Return the (x, y) coordinate for the center point of the cell that contains the specified text.  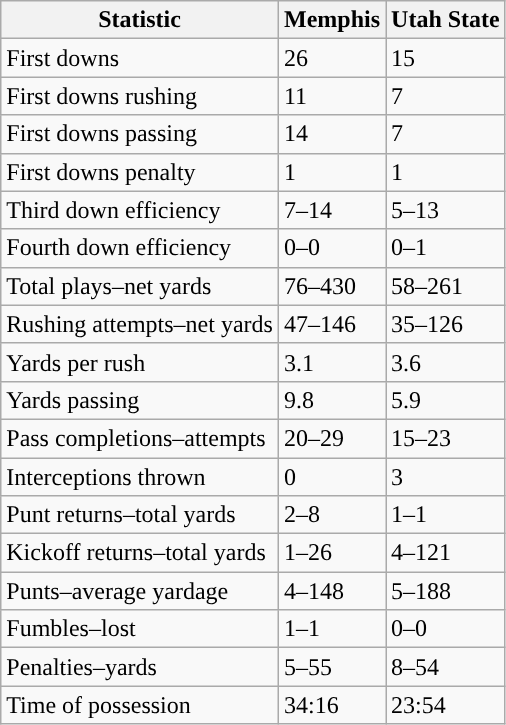
5–55 (332, 667)
Statistic (140, 20)
3 (446, 477)
Fumbles–lost (140, 629)
Punts–average yardage (140, 591)
Yards passing (140, 400)
0–1 (446, 248)
35–126 (446, 324)
Kickoff returns–total yards (140, 553)
Third down efficiency (140, 210)
Penalties–yards (140, 667)
4–121 (446, 553)
15 (446, 58)
26 (332, 58)
Time of possession (140, 705)
First downs passing (140, 134)
11 (332, 96)
14 (332, 134)
Punt returns–total yards (140, 515)
Rushing attempts–net yards (140, 324)
2–8 (332, 515)
Pass completions–attempts (140, 438)
8–54 (446, 667)
5–188 (446, 591)
Memphis (332, 20)
3.1 (332, 362)
0 (332, 477)
First downs penalty (140, 172)
47–146 (332, 324)
Fourth down efficiency (140, 248)
Utah State (446, 20)
34:16 (332, 705)
23:54 (446, 705)
Yards per rush (140, 362)
Interceptions thrown (140, 477)
20–29 (332, 438)
5.9 (446, 400)
76–430 (332, 286)
5–13 (446, 210)
15–23 (446, 438)
4–148 (332, 591)
7–14 (332, 210)
First downs (140, 58)
3.6 (446, 362)
1–26 (332, 553)
58–261 (446, 286)
9.8 (332, 400)
Total plays–net yards (140, 286)
First downs rushing (140, 96)
